Scan for the cell matching the given text and deliver its (X, Y) coordinate at center. 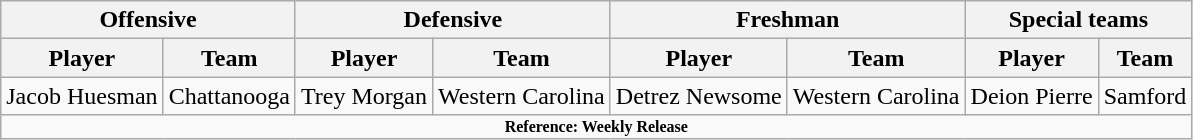
Jacob Huesman (82, 96)
Defensive (452, 20)
Chattanooga (229, 96)
Offensive (148, 20)
Samford (1145, 96)
Freshman (788, 20)
Deion Pierre (1032, 96)
Trey Morgan (364, 96)
Special teams (1078, 20)
Reference: Weekly Release (596, 127)
Detrez Newsome (698, 96)
